For the text-containing cell, return its midpoint in [X, Y] coordinate format. 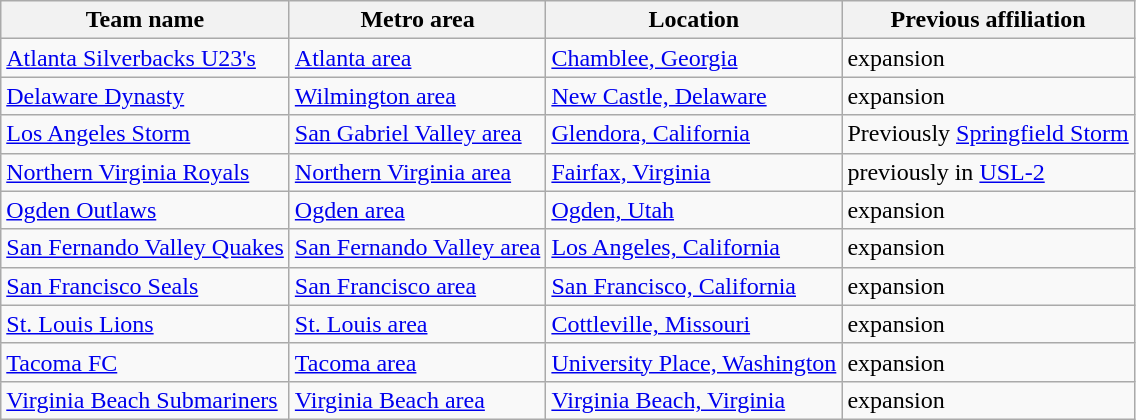
Ogden, Utah [694, 210]
Delaware Dynasty [146, 96]
Los Angeles Storm [146, 134]
University Place, Washington [694, 362]
Virginia Beach, Virginia [694, 400]
Chamblee, Georgia [694, 58]
Atlanta Silverbacks U23's [146, 58]
San Fernando Valley Quakes [146, 248]
Previous affiliation [988, 20]
Metro area [418, 20]
Team name [146, 20]
Northern Virginia area [418, 172]
New Castle, Delaware [694, 96]
San Gabriel Valley area [418, 134]
previously in USL-2 [988, 172]
Location [694, 20]
St. Louis Lions [146, 324]
San Fernando Valley area [418, 248]
Wilmington area [418, 96]
Los Angeles, California [694, 248]
St. Louis area [418, 324]
Tacoma area [418, 362]
Ogden area [418, 210]
Fairfax, Virginia [694, 172]
Ogden Outlaws [146, 210]
Virginia Beach Submariners [146, 400]
Northern Virginia Royals [146, 172]
San Francisco, California [694, 286]
Cottleville, Missouri [694, 324]
Glendora, California [694, 134]
San Francisco Seals [146, 286]
Virginia Beach area [418, 400]
Previously Springfield Storm [988, 134]
San Francisco area [418, 286]
Atlanta area [418, 58]
Tacoma FC [146, 362]
